Detect which cell encompasses the target text, then output its [X, Y] center coordinate. 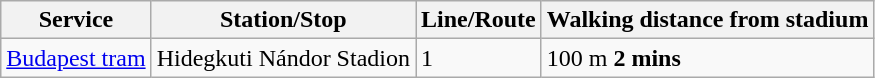
Hidegkuti Nándor Stadion [283, 58]
Service [76, 20]
1 [479, 58]
Station/Stop [283, 20]
Budapest tram [76, 58]
Line/Route [479, 20]
100 m 2 mins [708, 58]
Walking distance from stadium [708, 20]
